Determine the (x, y) coordinate at the center of the cell enclosing the given text.  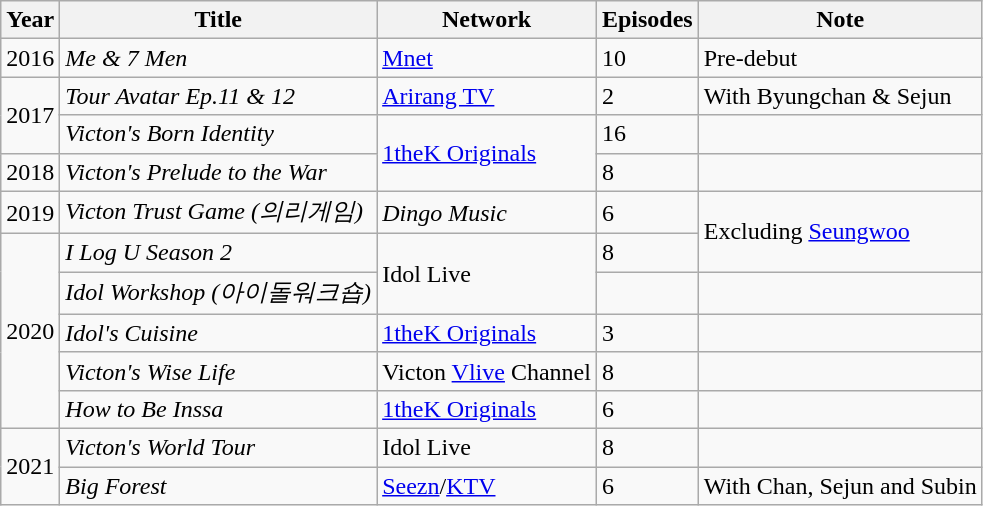
With Chan, Sejun and Subin (840, 485)
3 (647, 333)
Victon's Born Identity (218, 134)
Note (840, 20)
2020 (30, 332)
16 (647, 134)
2018 (30, 172)
2021 (30, 466)
2016 (30, 58)
Episodes (647, 20)
Idol Workshop (아이돌워크숍) (218, 294)
How to Be Inssa (218, 409)
2 (647, 96)
Victon Trust Game (의리게임) (218, 212)
Dingo Music (487, 212)
Title (218, 20)
Victon's World Tour (218, 447)
Me & 7 Men (218, 58)
Arirang TV (487, 96)
Seezn/KTV (487, 485)
Excluding Seungwoo (840, 232)
With Byungchan & Sejun (840, 96)
10 (647, 58)
Victon Vlive Channel (487, 371)
Network (487, 20)
Tour Avatar Ep.11 & 12 (218, 96)
Victon's Prelude to the War (218, 172)
Idol's Cuisine (218, 333)
Pre-debut (840, 58)
Year (30, 20)
2017 (30, 115)
Victon's Wise Life (218, 371)
I Log U Season 2 (218, 253)
2019 (30, 212)
Mnet (487, 58)
Big Forest (218, 485)
